Scan for the cell matching the given text and deliver its (X, Y) coordinate at center. 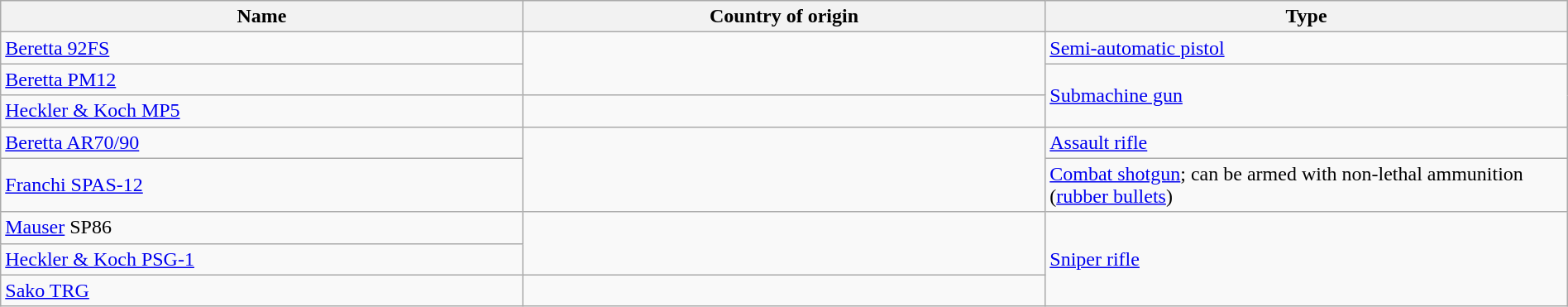
Sako TRG (262, 290)
Name (262, 17)
Mauser SP86 (262, 228)
Sniper rifle (1307, 259)
Submachine gun (1307, 95)
Semi-automatic pistol (1307, 48)
Beretta 92FS (262, 48)
Combat shotgun; can be armed with non-lethal ammunition (rubber bullets) (1307, 185)
Assault rifle (1307, 142)
Type (1307, 17)
Franchi SPAS-12 (262, 185)
Heckler & Koch MP5 (262, 111)
Heckler & Koch PSG-1 (262, 259)
Beretta AR70/90 (262, 142)
Beretta PM12 (262, 79)
Country of origin (784, 17)
